From the cell containing the given text, extract its center point as (x, y) coordinate. 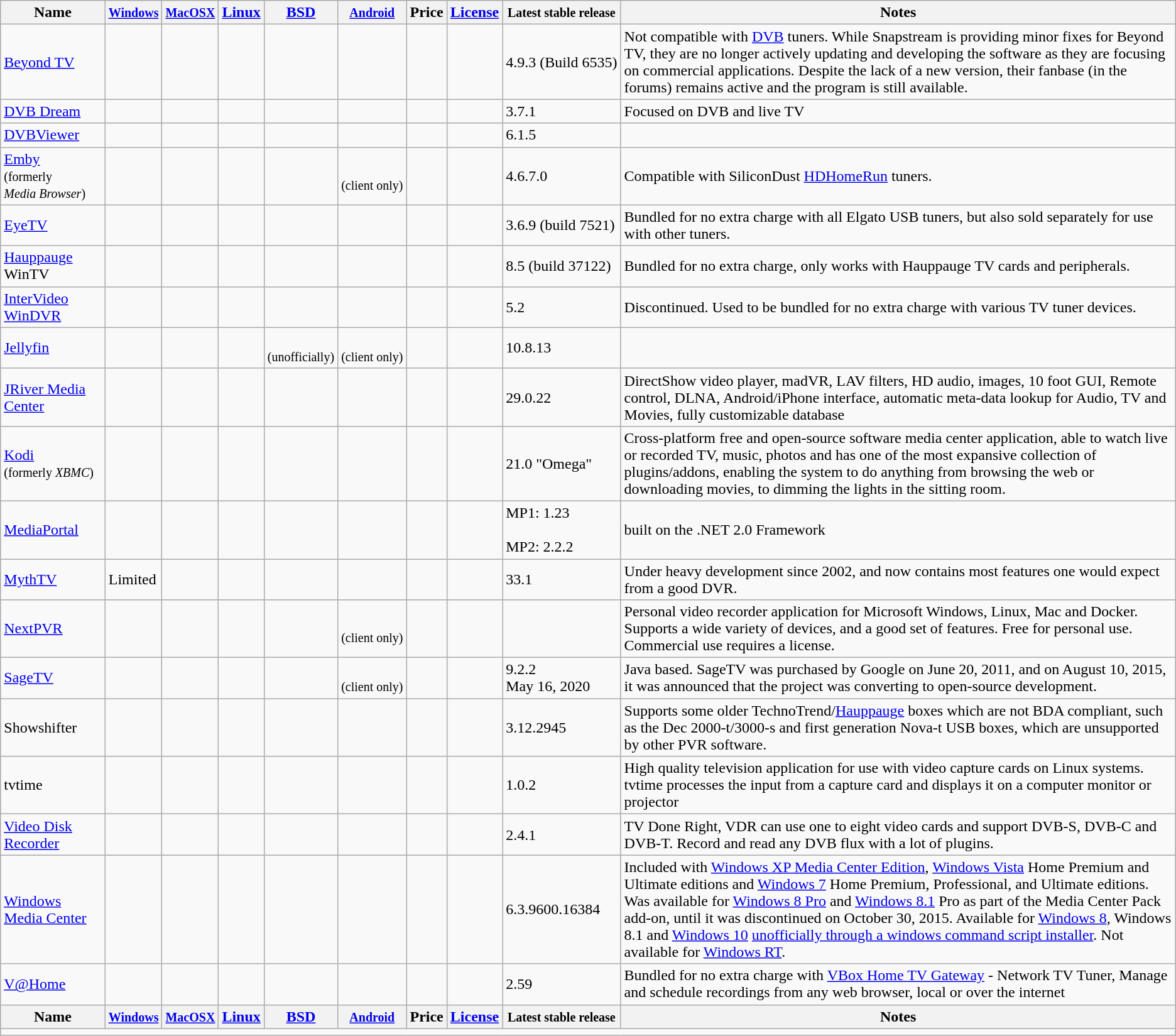
10.8.13 (562, 348)
tvtime (53, 785)
SageTV (53, 679)
3.7.1 (562, 111)
Beyond TV (53, 62)
Video Disk Recorder (53, 834)
4.6.7.0 (562, 176)
Under heavy development since 2002, and now contains most features one would expect from a good DVR. (898, 579)
MediaPortal (53, 530)
6.1.5 (562, 135)
TV Done Right, VDR can use one to eight video cards and support DVB-S, DVB-C and DVB-T. Record and read any DVB flux with a lot of plugins. (898, 834)
9.2.2May 16, 2020 (562, 679)
3.12.2945 (562, 728)
Focused on DVB and live TV (898, 111)
InterVideo WinDVR (53, 307)
MP1: 1.23MP2: 2.2.2 (562, 530)
Limited (133, 579)
Kodi(formerly XBMC) (53, 464)
Windows Media Center (53, 910)
Discontinued. Used to be bundled for no extra charge with various TV tuner devices. (898, 307)
DVB Dream (53, 111)
NextPVR (53, 629)
built on the .NET 2.0 Framework (898, 530)
Jellyfin (53, 348)
(unofficially) (300, 348)
Emby(formerly Media Browser) (53, 176)
29.0.22 (562, 397)
1.0.2 (562, 785)
Showshifter (53, 728)
2.4.1 (562, 834)
Bundled for no extra charge with all Elgato USB tuners, but also sold separately for use with other tuners. (898, 225)
Bundled for no extra charge, only works with Hauppauge TV cards and peripherals. (898, 266)
V@Home (53, 984)
5.2 (562, 307)
33.1 (562, 579)
6.3.9600.16384 (562, 910)
8.5 (build 37122) (562, 266)
2.59 (562, 984)
MythTV (53, 579)
21.0 "Omega" (562, 464)
EyeTV (53, 225)
Hauppauge WinTV (53, 266)
3.6.9 (build 7521) (562, 225)
DVBViewer (53, 135)
4.9.3 (Build 6535) (562, 62)
JRiver Media Center (53, 397)
Compatible with SiliconDust HDHomeRun tuners. (898, 176)
